Detect which cell encompasses the target text, then output its [X, Y] center coordinate. 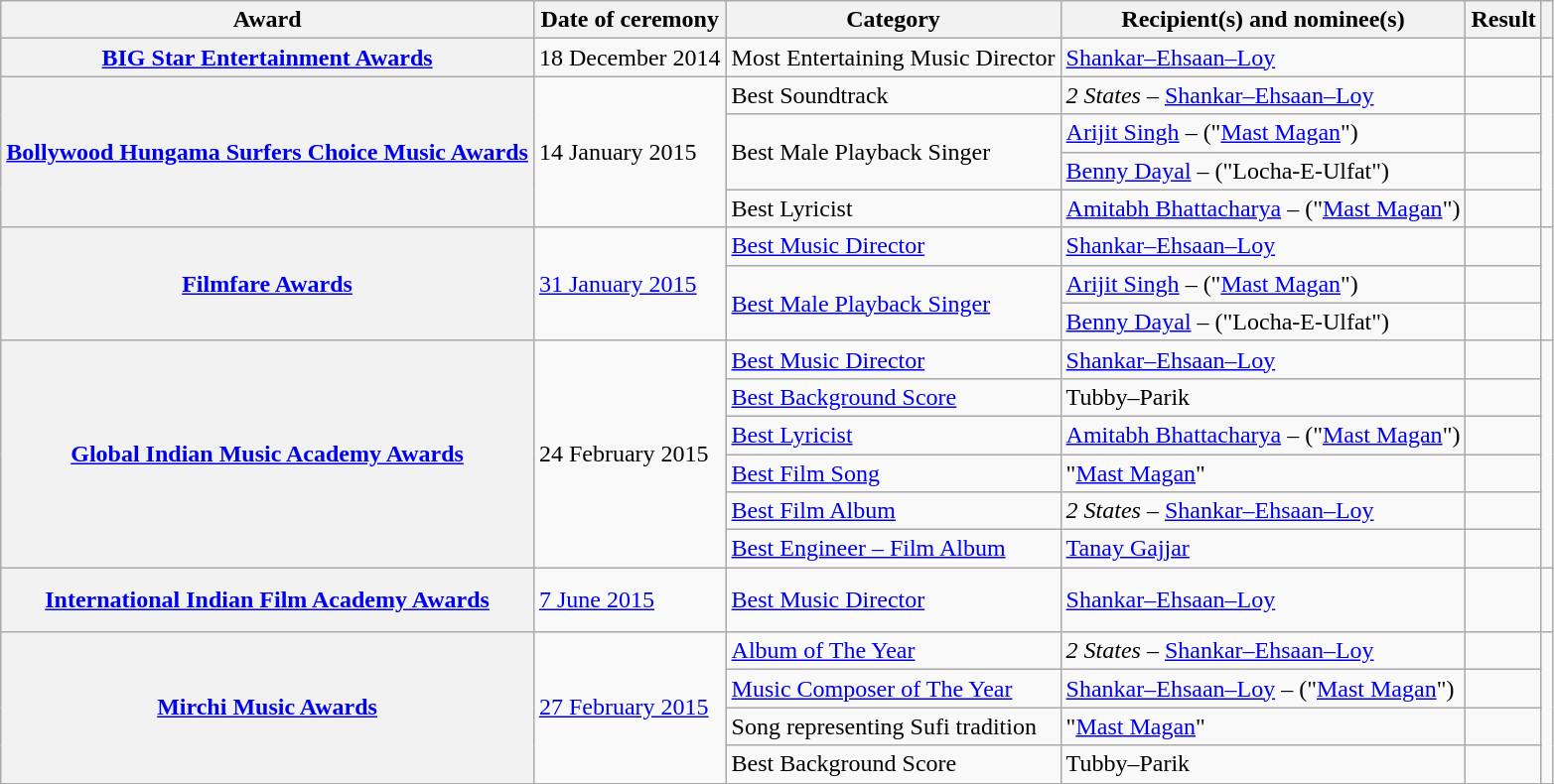
Category [894, 20]
Song representing Sufi tradition [894, 726]
27 February 2015 [630, 708]
Bollywood Hungama Surfers Choice Music Awards [268, 152]
Recipient(s) and nominee(s) [1263, 20]
Mirchi Music Awards [268, 708]
Award [268, 20]
Filmfare Awards [268, 284]
Best Film Song [894, 473]
Music Composer of The Year [894, 689]
Most Entertaining Music Director [894, 58]
Best Film Album [894, 511]
BIG Star Entertainment Awards [268, 58]
24 February 2015 [630, 454]
Tanay Gajjar [1263, 549]
Global Indian Music Academy Awards [268, 454]
Shankar–Ehsaan–Loy – ("Mast Magan") [1263, 689]
7 June 2015 [630, 599]
Album of The Year [894, 651]
31 January 2015 [630, 284]
18 December 2014 [630, 58]
Best Soundtrack [894, 95]
International Indian Film Academy Awards [268, 599]
14 January 2015 [630, 152]
Date of ceremony [630, 20]
Best Engineer – Film Album [894, 549]
Result [1503, 20]
